From the cell containing the given text, extract its center point as (x, y) coordinate. 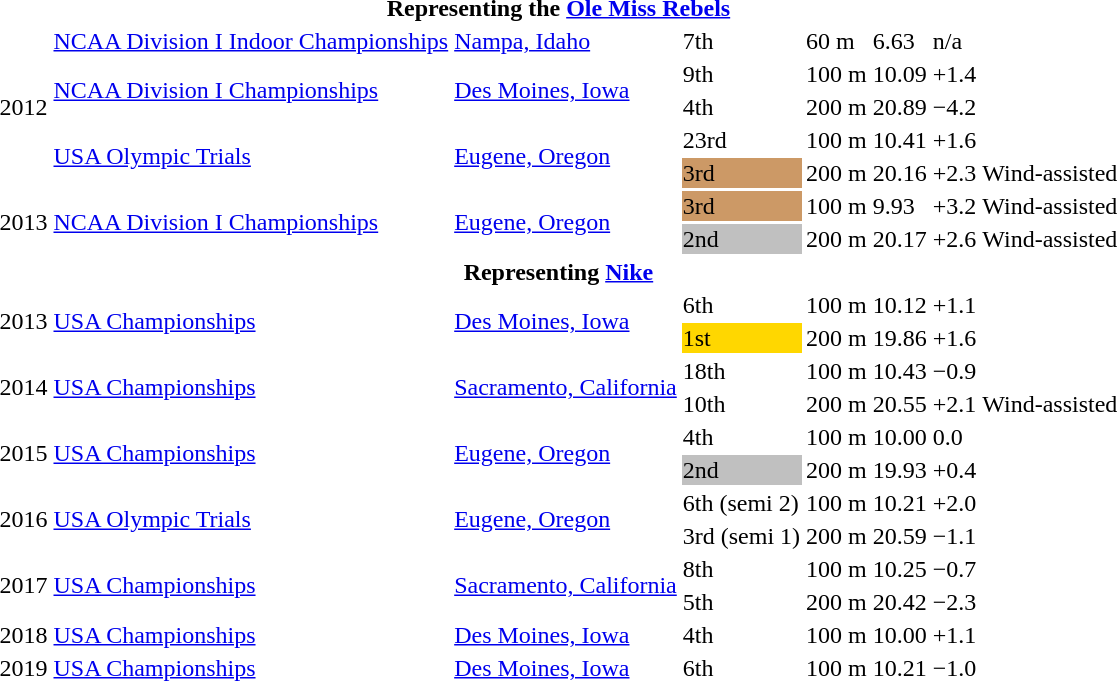
7th (741, 41)
19.93 (900, 470)
0.0 (954, 437)
20.59 (900, 536)
10.25 (900, 569)
20.17 (900, 239)
10th (741, 404)
20.55 (900, 404)
−4.2 (954, 107)
20.42 (900, 602)
Nampa, Idaho (566, 41)
6.63 (900, 41)
+2.1 (954, 404)
20.16 (900, 173)
18th (741, 371)
−0.7 (954, 569)
10.09 (900, 74)
NCAA Division I Indoor Championships (251, 41)
10.43 (900, 371)
60 m (837, 41)
10.21 (900, 503)
20.89 (900, 107)
6th (741, 305)
5th (741, 602)
n/a (954, 41)
+1.4 (954, 74)
1st (741, 338)
+2.3 (954, 173)
+0.4 (954, 470)
10.12 (900, 305)
+2.6 (954, 239)
9th (741, 74)
6th (semi 2) (741, 503)
8th (741, 569)
9.93 (900, 206)
+3.2 (954, 206)
−1.1 (954, 536)
19.86 (900, 338)
10.41 (900, 140)
−2.3 (954, 602)
−0.9 (954, 371)
23rd (741, 140)
3rd (semi 1) (741, 536)
+2.0 (954, 503)
